Capture the cell that displays the provided text and extract its (x, y) central coordinate. 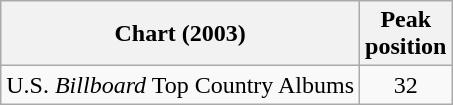
Peakposition (406, 34)
Chart (2003) (180, 34)
U.S. Billboard Top Country Albums (180, 85)
32 (406, 85)
